Find where the given text appears and provide that cell's center as [X, Y] coordinate. 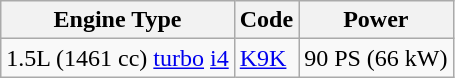
Power [376, 20]
Code [266, 20]
Engine Type [118, 20]
90 PS (66 kW) [376, 58]
K9K [266, 58]
1.5L (1461 cc) turbo i4 [118, 58]
